Locate the cell with the specified text and output its [X, Y] center coordinate. 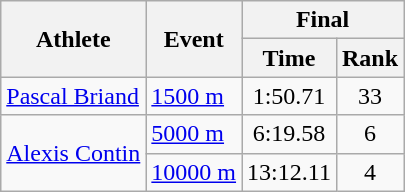
Final [323, 20]
Time [290, 58]
5000 m [194, 134]
33 [370, 96]
Event [194, 39]
13:12.11 [290, 172]
6 [370, 134]
Pascal Briand [74, 96]
Rank [370, 58]
Athlete [74, 39]
Alexis Contin [74, 153]
10000 m [194, 172]
1:50.71 [290, 96]
4 [370, 172]
6:19.58 [290, 134]
1500 m [194, 96]
